Return [x, y] of the center of cell containing provided text 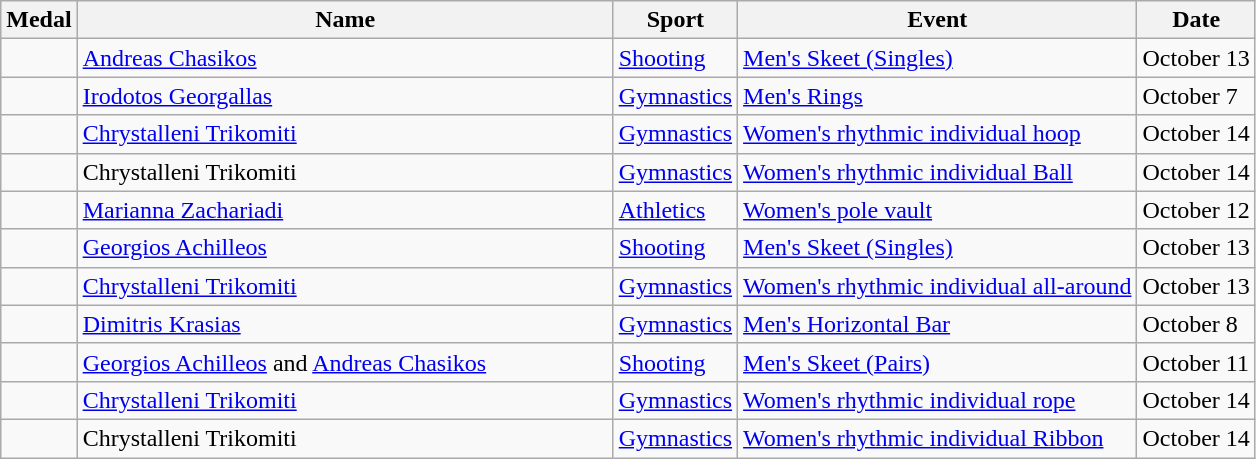
October 12 [1196, 210]
October 11 [1196, 362]
Women's rhythmic individual Ball [938, 172]
Medal [39, 20]
Georgios Achilleos [345, 248]
Athletics [675, 210]
Andreas Chasikos [345, 58]
Men's Horizontal Bar [938, 324]
Men's Rings [938, 96]
Women's pole vault [938, 210]
Women's rhythmic individual all-around [938, 286]
Marianna Zachariadi [345, 210]
Men's Skeet (Pairs) [938, 362]
Date [1196, 20]
Georgios Achilleos and Andreas Chasikos [345, 362]
Event [938, 20]
Name [345, 20]
Dimitris Krasias [345, 324]
October 7 [1196, 96]
Irodotos Georgallas [345, 96]
Sport [675, 20]
October 8 [1196, 324]
Women's rhythmic individual hoop [938, 134]
Women's rhythmic individual Ribbon [938, 438]
Women's rhythmic individual rope [938, 400]
